Provide the (x, y) coordinate of the cell's center where the given text is located.  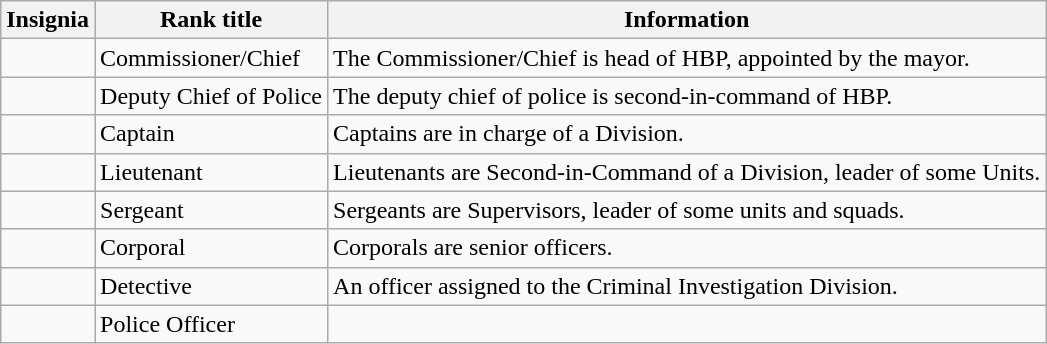
Insignia (48, 20)
Detective (212, 286)
Sergeants are Supervisors, leader of some units and squads. (687, 210)
Information (687, 20)
Commissioner/Chief (212, 58)
Rank title (212, 20)
Lieutenants are Second-in-Command of a Division, leader of some Units. (687, 172)
Captain (212, 134)
The Commissioner/Chief is head of HBP, appointed by the mayor. (687, 58)
The deputy chief of police is second-in-command of HBP. (687, 96)
Sergeant (212, 210)
Lieutenant (212, 172)
Police Officer (212, 324)
Corporals are senior officers. (687, 248)
An officer assigned to the Criminal Investigation Division. (687, 286)
Deputy Chief of Police (212, 96)
Captains are in charge of a Division. (687, 134)
Corporal (212, 248)
